For the text-containing cell, return its midpoint in [x, y] coordinate format. 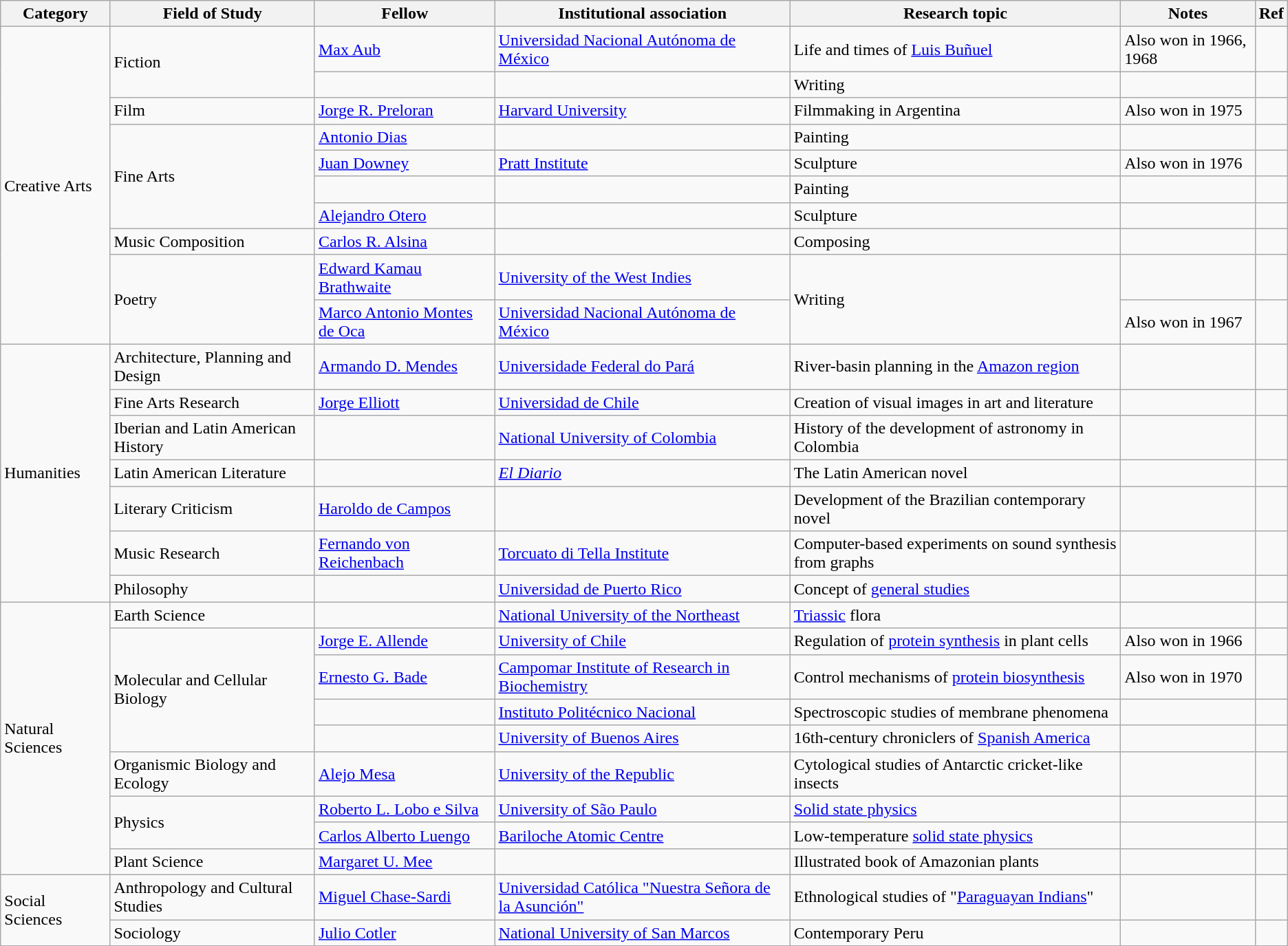
University of the Republic [643, 773]
Instituto Politécnico Nacional [643, 712]
Poetry [213, 299]
Iberian and Latin American History [213, 438]
Bariloche Atomic Centre [643, 835]
University of São Paulo [643, 809]
Harvard University [643, 111]
Ref [1271, 14]
Universidad de Chile [643, 402]
Fine Arts [213, 176]
Also won in 1975 [1188, 111]
Torcuato di Tella Institute [643, 553]
Armando D. Mendes [405, 366]
Campomar Institute of Research in Biochemistry [643, 677]
Filmmaking in Argentina [955, 111]
Spectroscopic studies of membrane phenomena [955, 712]
Alejandro Otero [405, 215]
Carlos R. Alsina [405, 241]
Category [55, 14]
Architecture, Planning and Design [213, 366]
Jorge E. Allende [405, 641]
Also won in 1966 [1188, 641]
Low-temperature solid state physics [955, 835]
National University of the Northeast [643, 615]
Fine Arts Research [213, 402]
Carlos Alberto Luengo [405, 835]
Miguel Chase-Sardi [405, 897]
Life and times of Luis Buñuel [955, 50]
Alejo Mesa [405, 773]
Computer-based experiments on sound synthesis from graphs [955, 553]
Universidad Católica "Nuestra Señora de la Asunción" [643, 897]
Creative Arts [55, 186]
Research topic [955, 14]
Latin American Literature [213, 473]
Jorge Elliott [405, 402]
River-basin planning in the Amazon region [955, 366]
University of Buenos Aires [643, 738]
Juan Downey [405, 163]
Cytological studies of Antarctic cricket-like insects [955, 773]
Ernesto G. Bade [405, 677]
Also won in 1970 [1188, 677]
Field of Study [213, 14]
Social Sciences [55, 910]
Universidad de Puerto Rico [643, 589]
Edward Kamau Brathwaite [405, 277]
Solid state physics [955, 809]
Also won in 1966, 1968 [1188, 50]
Philosophy [213, 589]
Institutional association [643, 14]
16th-century chroniclers of Spanish America [955, 738]
Pratt Institute [643, 163]
Organismic Biology and Ecology [213, 773]
Fellow [405, 14]
Also won in 1967 [1188, 322]
Contemporary Peru [955, 932]
University of the West Indies [643, 277]
Control mechanisms of protein biosynthesis [955, 677]
Music Research [213, 553]
Notes [1188, 14]
Haroldo de Campos [405, 509]
Marco Antonio Montes de Oca [405, 322]
Film [213, 111]
Natural Sciences [55, 739]
Anthropology and Cultural Studies [213, 897]
El Diario [643, 473]
Concept of general studies [955, 589]
Julio Cotler [405, 932]
Margaret U. Mee [405, 861]
Max Aub [405, 50]
Also won in 1976 [1188, 163]
Triassic flora [955, 615]
Plant Science [213, 861]
Music Composition [213, 241]
Literary Criticism [213, 509]
Illustrated book of Amazonian plants [955, 861]
University of Chile [643, 641]
Roberto L. Lobo e Silva [405, 809]
Regulation of protein synthesis in plant cells [955, 641]
Development of the Brazilian contemporary novel [955, 509]
Composing [955, 241]
History of the development of astronomy in Colombia [955, 438]
Ethnological studies of "Paraguayan Indians" [955, 897]
Molecular and Cellular Biology [213, 689]
National University of Colombia [643, 438]
Universidade Federal do Pará [643, 366]
The Latin American novel [955, 473]
Physics [213, 822]
Fernando von Reichenbach [405, 553]
Earth Science [213, 615]
Sociology [213, 932]
Fiction [213, 62]
Creation of visual images in art and literature [955, 402]
Antonio Dias [405, 137]
Jorge R. Preloran [405, 111]
National University of San Marcos [643, 932]
Humanities [55, 473]
